Return the (x, y) coordinate for the center point of the cell that contains the specified text.  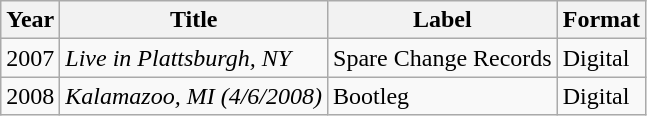
Spare Change Records (443, 58)
Kalamazoo, MI (4/6/2008) (194, 96)
Live in Plattsburgh, NY (194, 58)
Title (194, 20)
Label (443, 20)
Bootleg (443, 96)
2008 (30, 96)
2007 (30, 58)
Year (30, 20)
Format (601, 20)
